Detect which cell encompasses the target text, then output its (x, y) center coordinate. 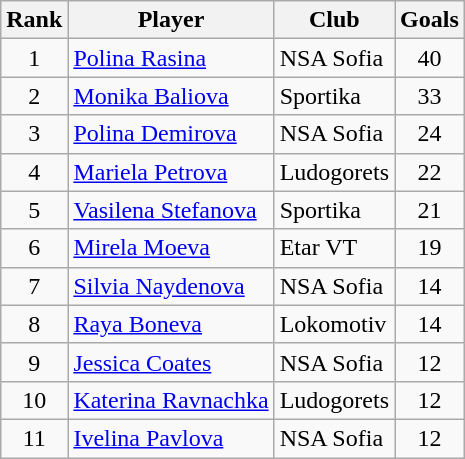
1 (34, 58)
11 (34, 438)
Silvia Naydenova (171, 286)
Jessica Coates (171, 362)
5 (34, 210)
Rank (34, 20)
21 (430, 210)
Mariela Petrova (171, 172)
8 (34, 324)
9 (34, 362)
Club (334, 20)
40 (430, 58)
Polina Demirova (171, 134)
3 (34, 134)
Goals (430, 20)
Monika Baliova (171, 96)
Mirela Moeva (171, 248)
Polina Rasina (171, 58)
33 (430, 96)
6 (34, 248)
22 (430, 172)
24 (430, 134)
Ivelina Pavlova (171, 438)
7 (34, 286)
Vasilena Stefanova (171, 210)
Lokomotiv (334, 324)
19 (430, 248)
Raya Boneva (171, 324)
Etar VT (334, 248)
4 (34, 172)
Katerina Ravnachka (171, 400)
Player (171, 20)
2 (34, 96)
10 (34, 400)
